Pinpoint the cell where the given text exists, returning its (x, y) midpoint coordinate. 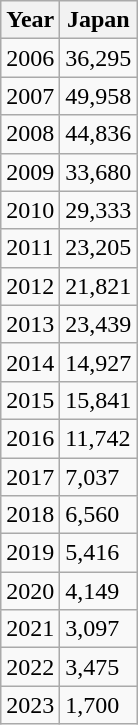
3,097 (98, 629)
6,560 (98, 515)
44,836 (98, 134)
1,700 (98, 705)
5,416 (98, 553)
2015 (30, 400)
2022 (30, 667)
2023 (30, 705)
14,927 (98, 362)
2006 (30, 58)
2021 (30, 629)
2019 (30, 553)
2009 (30, 172)
11,742 (98, 438)
23,205 (98, 248)
7,037 (98, 477)
Year (30, 20)
2016 (30, 438)
2017 (30, 477)
15,841 (98, 400)
36,295 (98, 58)
2014 (30, 362)
3,475 (98, 667)
Japan (98, 20)
2008 (30, 134)
2011 (30, 248)
2007 (30, 96)
2020 (30, 591)
33,680 (98, 172)
2013 (30, 324)
49,958 (98, 96)
2018 (30, 515)
23,439 (98, 324)
2010 (30, 210)
29,333 (98, 210)
21,821 (98, 286)
2012 (30, 286)
4,149 (98, 591)
